From the cell containing the given text, extract its center point as [X, Y] coordinate. 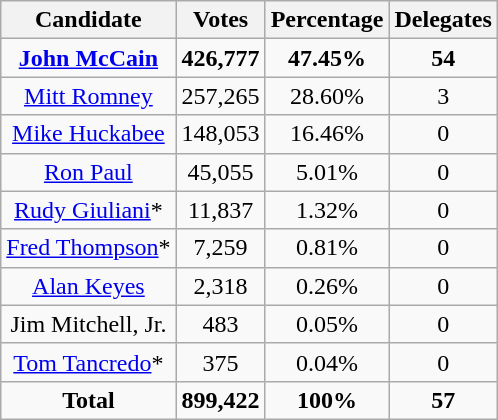
0.26% [327, 286]
2,318 [220, 286]
148,053 [220, 134]
Jim Mitchell, Jr. [88, 324]
John McCain [88, 58]
57 [443, 400]
7,259 [220, 248]
3 [443, 96]
Rudy Giuliani* [88, 210]
100% [327, 400]
11,837 [220, 210]
426,777 [220, 58]
Alan Keyes [88, 286]
1.32% [327, 210]
Mitt Romney [88, 96]
Percentage [327, 20]
899,422 [220, 400]
257,265 [220, 96]
0.05% [327, 324]
47.45% [327, 58]
Votes [220, 20]
5.01% [327, 172]
0.04% [327, 362]
16.46% [327, 134]
45,055 [220, 172]
Candidate [88, 20]
483 [220, 324]
Fred Thompson* [88, 248]
Ron Paul [88, 172]
Delegates [443, 20]
Tom Tancredo* [88, 362]
0.81% [327, 248]
Total [88, 400]
28.60% [327, 96]
54 [443, 58]
375 [220, 362]
Mike Huckabee [88, 134]
